Find where the given text appears and provide that cell's center as (x, y) coordinate. 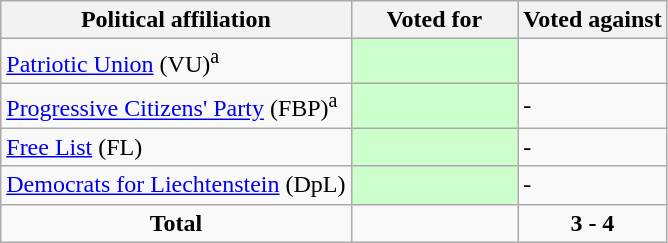
Voted for (434, 20)
Free List (FL) (176, 147)
Progressive Citizens' Party (FBP)a (176, 106)
Patriotic Union (VU)a (176, 62)
Voted against (593, 20)
Political affiliation (176, 20)
Total (176, 223)
3 - 4 (593, 223)
Democrats for Liechtenstein (DpL) (176, 185)
